Return [x, y] of the center of cell containing provided text 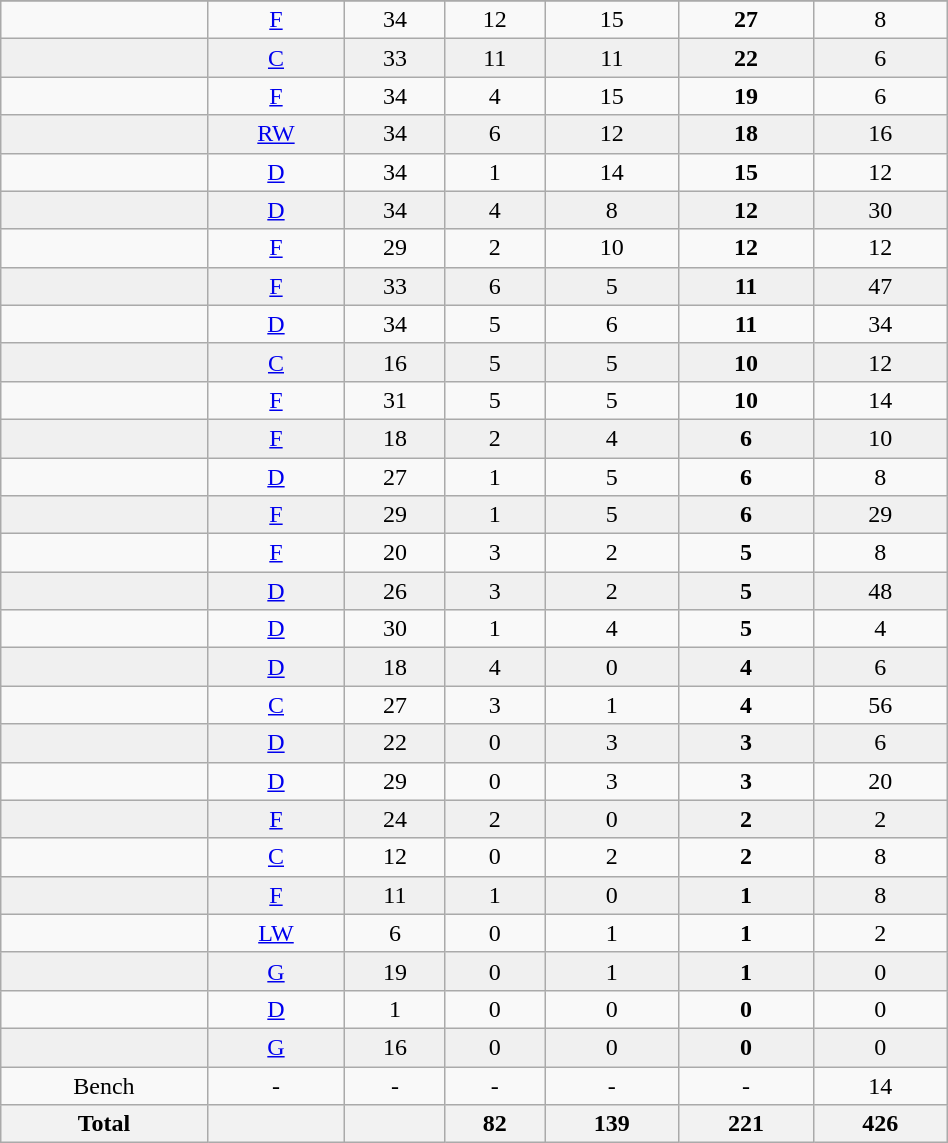
82 [495, 1124]
56 [880, 705]
221 [746, 1124]
426 [880, 1124]
139 [612, 1124]
31 [395, 400]
48 [880, 591]
26 [395, 591]
47 [880, 286]
24 [395, 819]
Total [104, 1124]
Bench [104, 1085]
LW [276, 933]
RW [276, 134]
